Capture the cell that displays the provided text and extract its (x, y) central coordinate. 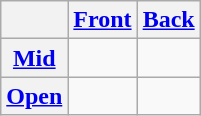
Open (34, 96)
Back (168, 20)
Front (102, 20)
Mid (34, 58)
